For the text-containing cell, return its midpoint in (X, Y) coordinate format. 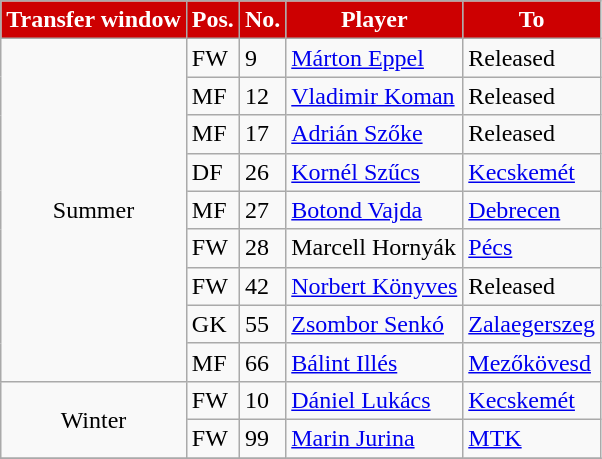
Zalaegerszeg (532, 324)
66 (262, 362)
Márton Eppel (374, 58)
Norbert Könyves (374, 286)
27 (262, 210)
MTK (532, 438)
Marin Jurina (374, 438)
Marcell Hornyák (374, 248)
Zsombor Senkó (374, 324)
55 (262, 324)
28 (262, 248)
26 (262, 172)
DF (212, 172)
Botond Vajda (374, 210)
Dániel Lukács (374, 400)
9 (262, 58)
Debrecen (532, 210)
Adrián Szőke (374, 134)
Player (374, 20)
Mezőkövesd (532, 362)
Pos. (212, 20)
Transfer window (94, 20)
17 (262, 134)
To (532, 20)
Pécs (532, 248)
42 (262, 286)
Summer (94, 210)
Winter (94, 419)
99 (262, 438)
12 (262, 96)
Vladimir Koman (374, 96)
No. (262, 20)
Bálint Illés (374, 362)
GK (212, 324)
Kornél Szűcs (374, 172)
10 (262, 400)
